Capture the cell that displays the provided text and extract its [X, Y] central coordinate. 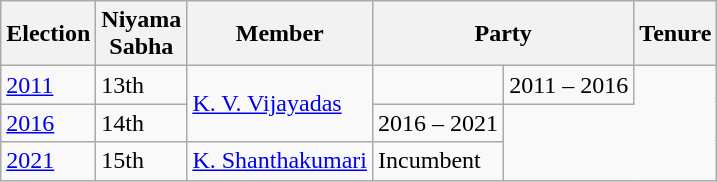
2016 – 2021 [438, 123]
13th [142, 85]
2011 – 2016 [569, 85]
K. Shanthakumari [280, 161]
Election [48, 34]
NiyamaSabha [142, 34]
Member [280, 34]
15th [142, 161]
Incumbent [438, 161]
2016 [48, 123]
2011 [48, 85]
14th [142, 123]
Party [504, 34]
K. V. Vijayadas [280, 104]
2021 [48, 161]
Tenure [676, 34]
